Scan for the cell matching the given text and deliver its (X, Y) coordinate at center. 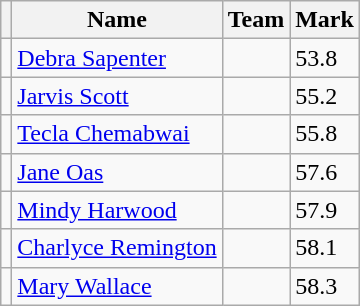
55.8 (325, 134)
Debra Sapenter (117, 58)
Jane Oas (117, 172)
Tecla Chemabwai (117, 134)
57.6 (325, 172)
Name (117, 20)
Mark (325, 20)
Team (256, 20)
58.1 (325, 248)
55.2 (325, 96)
Mary Wallace (117, 286)
53.8 (325, 58)
Charlyce Remington (117, 248)
Mindy Harwood (117, 210)
Jarvis Scott (117, 96)
57.9 (325, 210)
58.3 (325, 286)
